Output the [X, Y] coordinate of the center of the cell containing the given text.  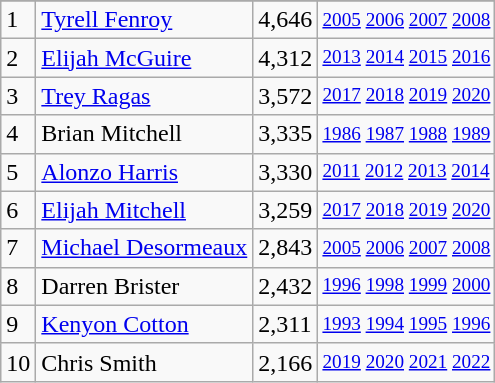
3 [18, 96]
1986 1987 1988 1989 [406, 134]
1 [18, 20]
2,843 [286, 248]
Alonzo Harris [144, 172]
Trey Ragas [144, 96]
4,312 [286, 58]
1996 1998 1999 2000 [406, 286]
4,646 [286, 20]
2,432 [286, 286]
2,166 [286, 362]
Brian Mitchell [144, 134]
Kenyon Cotton [144, 324]
8 [18, 286]
2 [18, 58]
Michael Desormeaux [144, 248]
1993 1994 1995 1996 [406, 324]
Darren Brister [144, 286]
3,335 [286, 134]
6 [18, 210]
Elijah Mitchell [144, 210]
Tyrell Fenroy [144, 20]
Chris Smith [144, 362]
3,259 [286, 210]
7 [18, 248]
2013 2014 2015 2016 [406, 58]
3,572 [286, 96]
10 [18, 362]
2019 2020 2021 2022 [406, 362]
2011 2012 2013 2014 [406, 172]
3,330 [286, 172]
4 [18, 134]
Elijah McGuire [144, 58]
2,311 [286, 324]
5 [18, 172]
9 [18, 324]
